From the cell containing the given text, extract its center point as (x, y) coordinate. 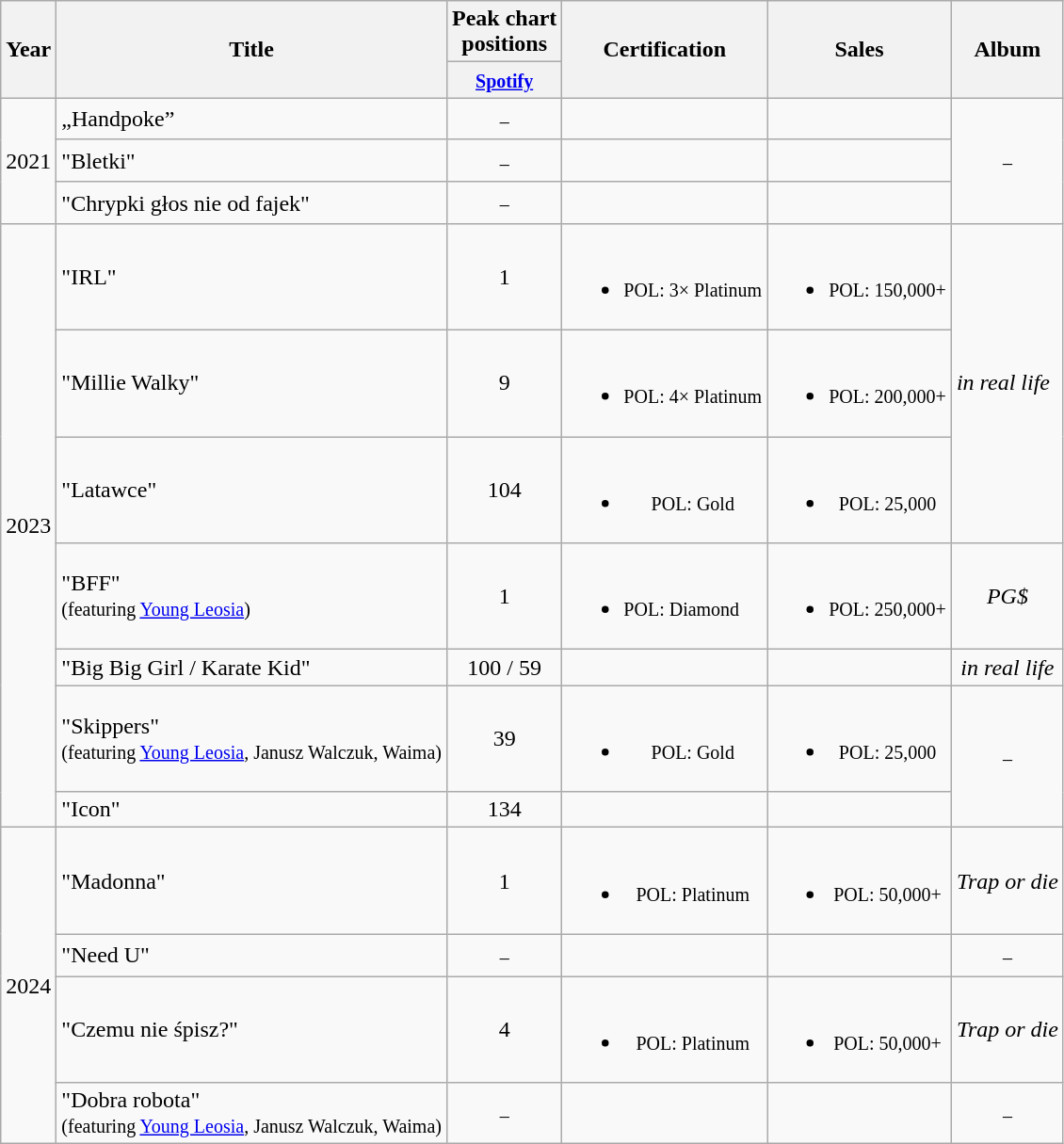
9 (504, 384)
Peak chartpositions (504, 32)
"IRL" (252, 277)
"Bletki" (252, 160)
PG$ (1008, 597)
"Dobra robota"(featuring Young Leosia, Janusz Walczuk, Waima) (252, 1113)
"Chrypki głos nie od fajek" (252, 203)
POL: 150,000+ (860, 277)
POL: 3× Platinum (665, 277)
Year (28, 49)
"Icon" (252, 810)
"Latawce" (252, 490)
„Handpoke” (252, 119)
"Skippers"(featuring Young Leosia, Janusz Walczuk, Waima) (252, 738)
"Big Big Girl / Karate Kid" (252, 668)
4 (504, 1030)
"Millie Walky" (252, 384)
POL: 250,000+ (860, 597)
POL: Diamond (665, 597)
2021 (28, 161)
"BFF"(featuring Young Leosia) (252, 597)
"Madonna" (252, 881)
2024 (28, 986)
POL: 4× Platinum (665, 384)
"Czemu nie śpisz?" (252, 1030)
100 / 59 (504, 668)
Album (1008, 49)
134 (504, 810)
Title (252, 49)
Sales (860, 49)
2023 (28, 525)
104 (504, 490)
Certification (665, 49)
39 (504, 738)
POL: 200,000+ (860, 384)
Spotify (504, 80)
"Need U" (252, 955)
